Capture the cell that displays the provided text and extract its (X, Y) central coordinate. 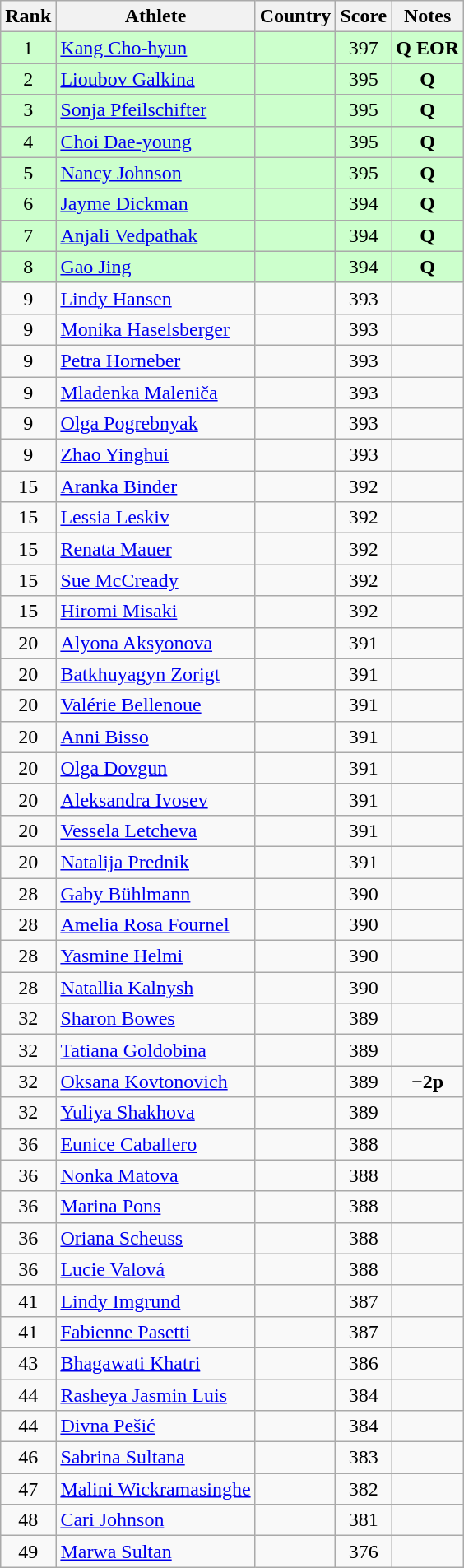
47 (28, 1489)
Sharon Bowes (155, 1019)
Athlete (155, 16)
386 (364, 1363)
Oksana Kovtonovich (155, 1082)
Notes (428, 16)
381 (364, 1520)
2 (28, 79)
Sue McCready (155, 580)
Divna Pešić (155, 1426)
43 (28, 1363)
−2p (428, 1082)
383 (364, 1458)
Lindy Hansen (155, 298)
Anni Bisso (155, 737)
6 (28, 204)
1 (28, 48)
Zhao Yinghui (155, 455)
Olga Dovgun (155, 768)
46 (28, 1458)
Batkhuyagyn Zorigt (155, 674)
397 (364, 48)
Monika Haselsberger (155, 329)
Hiromi Misaki (155, 612)
Lindy Imgrund (155, 1300)
Nonka Matova (155, 1175)
49 (28, 1552)
3 (28, 110)
Aleksandra Ivosev (155, 799)
Yasmine Helmi (155, 956)
376 (364, 1552)
Tatiana Goldobina (155, 1050)
Valérie Bellenoue (155, 705)
382 (364, 1489)
Amelia Rosa Fournel (155, 925)
Choi Dae-young (155, 142)
Gaby Bühlmann (155, 893)
Malini Wickramasinghe (155, 1489)
Country (295, 16)
Lioubov Galkina (155, 79)
Eunice Caballero (155, 1144)
Natallia Kalnysh (155, 988)
Mladenka Maleniča (155, 393)
Sonja Pfeilschifter (155, 110)
Q EOR (428, 48)
Nancy Johnson (155, 173)
Marina Pons (155, 1207)
Marwa Sultan (155, 1552)
8 (28, 267)
Score (364, 16)
Renata Mauer (155, 549)
Gao Jing (155, 267)
48 (28, 1520)
Cari Johnson (155, 1520)
Aranka Binder (155, 486)
Rank (28, 16)
Rasheya Jasmin Luis (155, 1395)
Alyona Aksyonova (155, 643)
Kang Cho-hyun (155, 48)
Yuliya Shakhova (155, 1113)
Oriana Scheuss (155, 1238)
Lessia Leskiv (155, 518)
Jayme Dickman (155, 204)
4 (28, 142)
Anjali Vedpathak (155, 235)
Fabienne Pasetti (155, 1332)
Lucie Valová (155, 1269)
7 (28, 235)
Sabrina Sultana (155, 1458)
Vessela Letcheva (155, 831)
Natalija Prednik (155, 862)
Petra Horneber (155, 361)
5 (28, 173)
Bhagawati Khatri (155, 1363)
Olga Pogrebnyak (155, 424)
